Find where the given text appears and provide that cell's center as [x, y] coordinate. 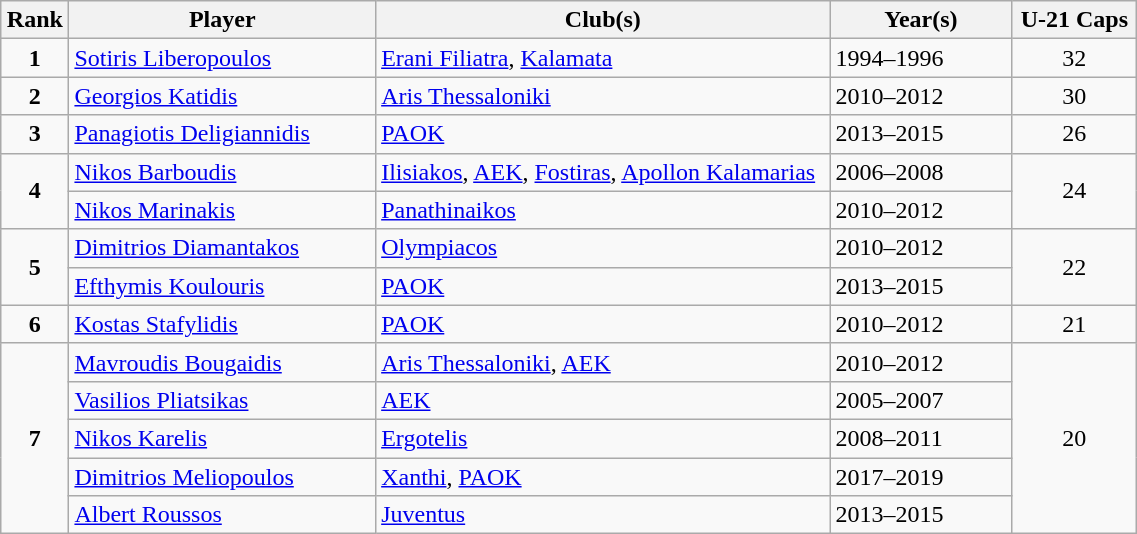
Xanthi, PAOK [603, 477]
Kostas Stafylidis [222, 324]
Player [222, 20]
Ilisiakos, AEK, Fostiras, Apollon Kalamarias [603, 172]
Aris Thessaloniki [603, 96]
Olympiacos [603, 248]
Sotiris Liberopoulos [222, 58]
Nikos Barboudis [222, 172]
Panathinaikos [603, 210]
Vasilios Pliatsikas [222, 400]
U-21 Caps [1074, 20]
7 [35, 438]
2005–2007 [921, 400]
32 [1074, 58]
Year(s) [921, 20]
Rank [35, 20]
Club(s) [603, 20]
2006–2008 [921, 172]
4 [35, 191]
Albert Roussos [222, 515]
1 [35, 58]
2 [35, 96]
2008–2011 [921, 438]
Panagiotis Deligiannidis [222, 134]
22 [1074, 267]
Erani Filiatra, Kalamata [603, 58]
Dimitrios Diamantakos [222, 248]
30 [1074, 96]
Nikos Marinakis [222, 210]
AEK [603, 400]
26 [1074, 134]
Georgios Katidis [222, 96]
Dimitrios Meliopoulos [222, 477]
Juventus [603, 515]
21 [1074, 324]
20 [1074, 438]
3 [35, 134]
Mavroudis Bougaidis [222, 362]
Ergotelis [603, 438]
5 [35, 267]
1994–1996 [921, 58]
Nikos Karelis [222, 438]
Aris Thessaloniki, AEK [603, 362]
6 [35, 324]
Efthymis Koulouris [222, 286]
24 [1074, 191]
2017–2019 [921, 477]
